Return [X, Y] of the center of cell containing provided text 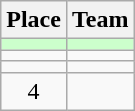
4 [34, 91]
Place [34, 20]
Team [100, 20]
